Output the [X, Y] coordinate of the center of the cell containing the given text.  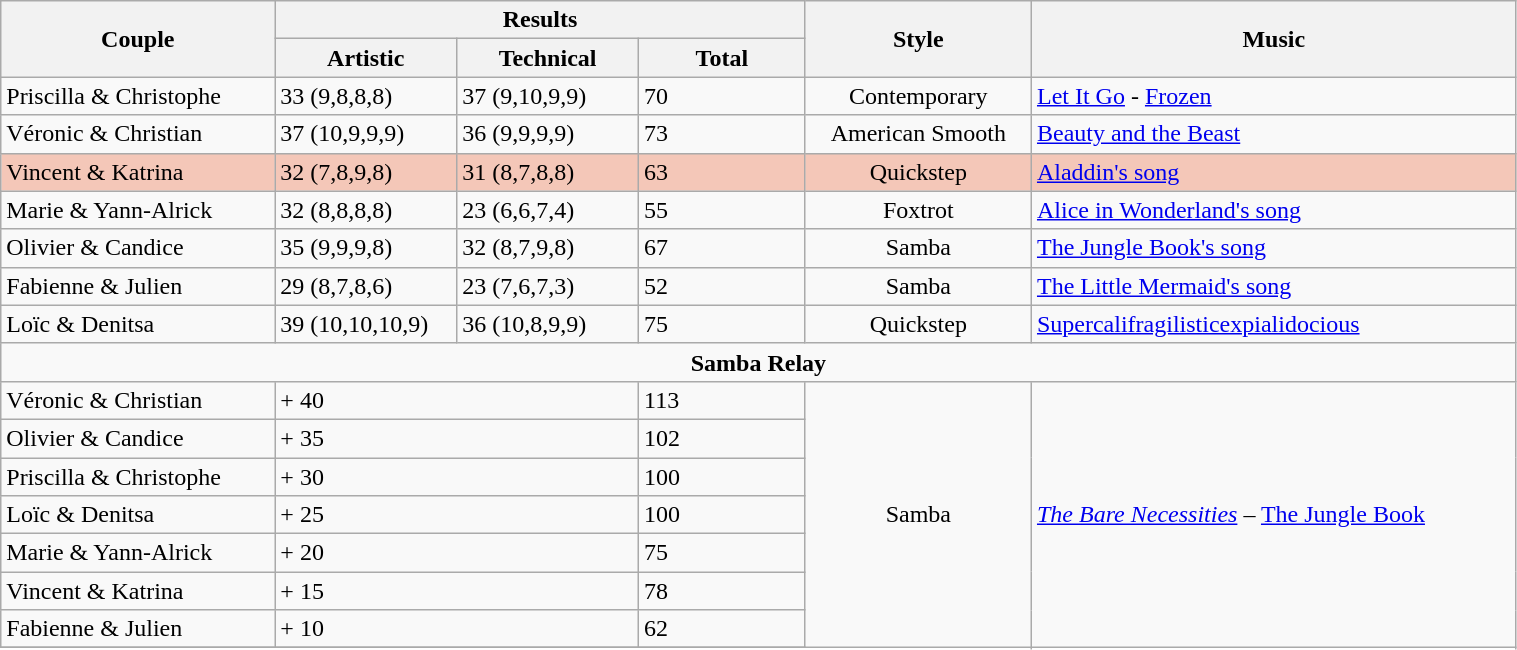
73 [722, 134]
Results [540, 20]
The Jungle Book's song [1274, 248]
70 [722, 96]
Samba Relay [758, 362]
American Smooth [918, 134]
+ 35 [457, 438]
Total [722, 58]
+ 40 [457, 400]
33 (9,8,8,8) [366, 96]
52 [722, 286]
63 [722, 172]
Foxtrot [918, 210]
Couple [138, 39]
37 (9,10,9,9) [548, 96]
39 (10,10,10,9) [366, 324]
32 (8,7,9,8) [548, 248]
Technical [548, 58]
78 [722, 591]
Style [918, 39]
Alice in Wonderland's song [1274, 210]
Contemporary [918, 96]
113 [722, 400]
32 (8,8,8,8) [366, 210]
The Little Mermaid's song [1274, 286]
36 (9,9,9,9) [548, 134]
Artistic [366, 58]
Aladdin's song [1274, 172]
23 (7,6,7,3) [548, 286]
29 (8,7,8,6) [366, 286]
32 (7,8,9,8) [366, 172]
+ 30 [457, 477]
Let It Go - Frozen [1274, 96]
36 (10,8,9,9) [548, 324]
The Bare Necessities – The Jungle Book [1274, 514]
+ 15 [457, 591]
Supercalifragilisticexpialidocious [1274, 324]
37 (10,9,9,9) [366, 134]
+ 25 [457, 515]
+ 10 [457, 629]
62 [722, 629]
Beauty and the Beast [1274, 134]
Music [1274, 39]
55 [722, 210]
35 (9,9,9,8) [366, 248]
23 (6,6,7,4) [548, 210]
+ 20 [457, 553]
31 (8,7,8,8) [548, 172]
102 [722, 438]
67 [722, 248]
